Return (x, y) of the center of cell containing provided text 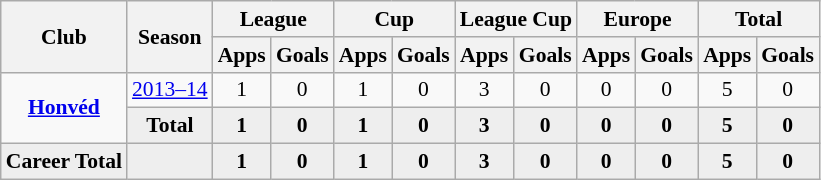
Club (64, 36)
League Cup (516, 19)
Career Total (64, 162)
Cup (394, 19)
League (274, 19)
2013–14 (170, 90)
Europe (638, 19)
Season (170, 36)
Honvéd (64, 108)
